Identify which cell holds the provided text, then report its (X, Y) central coordinate. 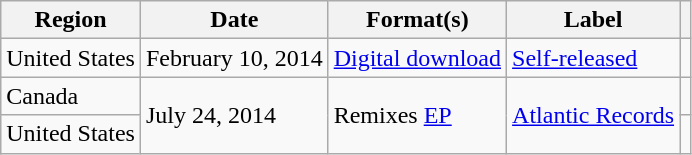
Format(s) (417, 20)
July 24, 2014 (234, 115)
Region (71, 20)
Label (594, 20)
Atlantic Records (594, 115)
Canada (71, 96)
Date (234, 20)
Remixes EP (417, 115)
Digital download (417, 58)
February 10, 2014 (234, 58)
Self-released (594, 58)
